Find where the given text appears and provide that cell's center as [X, Y] coordinate. 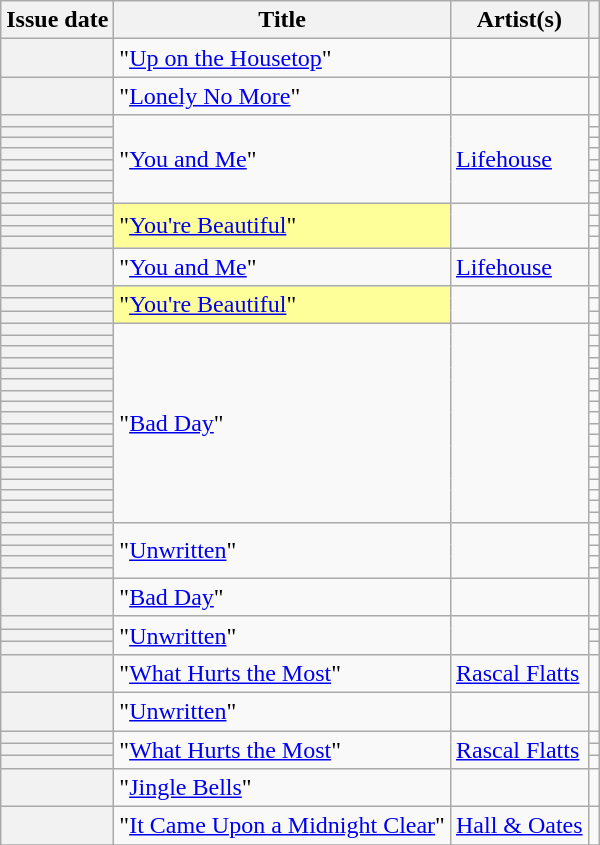
"It Came Upon a Midnight Clear" [282, 826]
"Jingle Bells" [282, 788]
"Up on the Housetop" [282, 58]
Artist(s) [519, 20]
"Lonely No More" [282, 96]
Issue date [58, 20]
Hall & Oates [519, 826]
Title [282, 20]
